Find where the given text appears and provide that cell's center as [X, Y] coordinate. 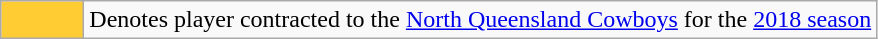
Denotes player contracted to the North Queensland Cowboys for the 2018 season [480, 20]
